Detect which cell encompasses the target text, then output its (X, Y) center coordinate. 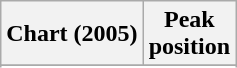
Chart (2005) (72, 34)
Peakposition (189, 34)
